Detect which cell encompasses the target text, then output its [X, Y] center coordinate. 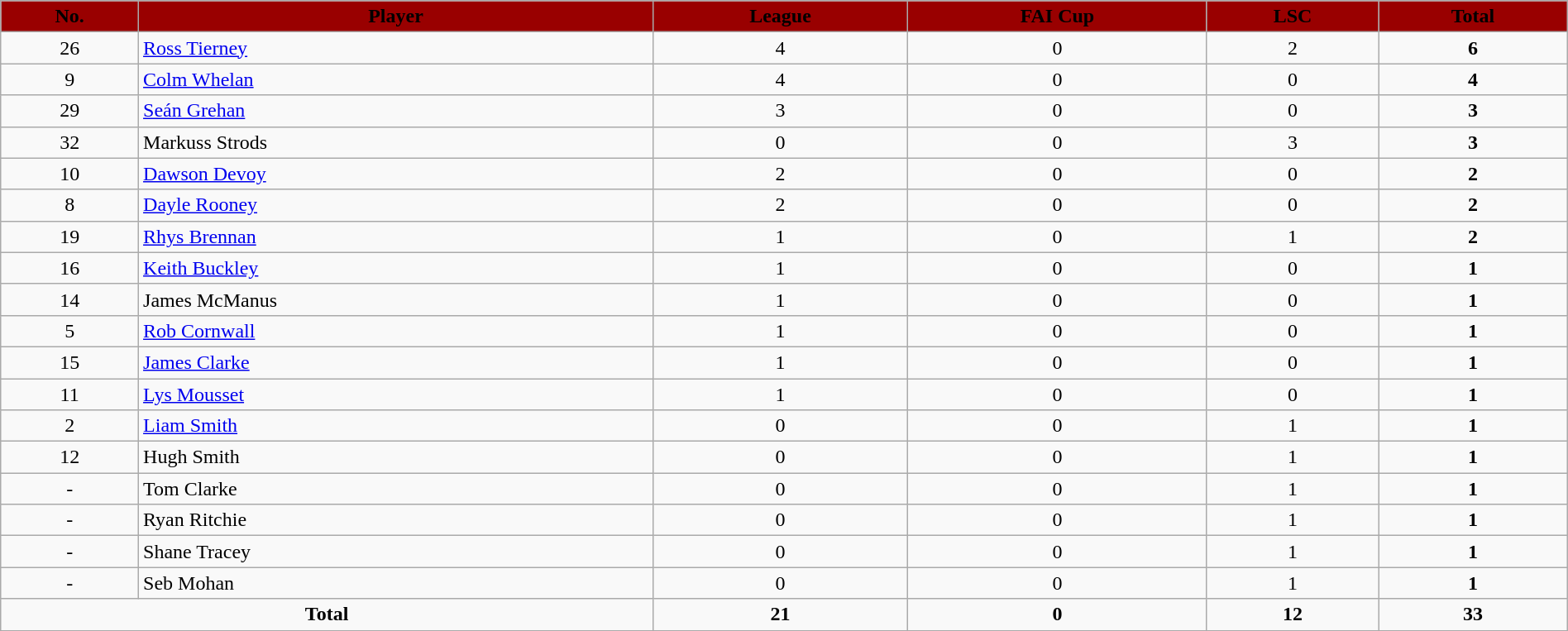
Keith Buckley [396, 268]
Shane Tracey [396, 552]
10 [69, 174]
9 [69, 79]
32 [69, 142]
Markuss Strods [396, 142]
Rob Cornwall [396, 331]
16 [69, 268]
29 [69, 111]
14 [69, 299]
26 [69, 48]
Liam Smith [396, 426]
Ryan Ritchie [396, 520]
Lys Mousset [396, 394]
League [780, 17]
Tom Clarke [396, 489]
Ross Tierney [396, 48]
Seán Grehan [396, 111]
5 [69, 331]
FAI Cup [1058, 17]
21 [780, 614]
33 [1473, 614]
No. [69, 17]
15 [69, 362]
19 [69, 237]
6 [1473, 48]
Dayle Rooney [396, 205]
Player [396, 17]
Seb Mohan [396, 583]
Hugh Smith [396, 457]
James Clarke [396, 362]
LSC [1293, 17]
8 [69, 205]
Colm Whelan [396, 79]
11 [69, 394]
James McManus [396, 299]
Rhys Brennan [396, 237]
Dawson Devoy [396, 174]
